Output the (x, y) coordinate of the center of the cell containing the given text.  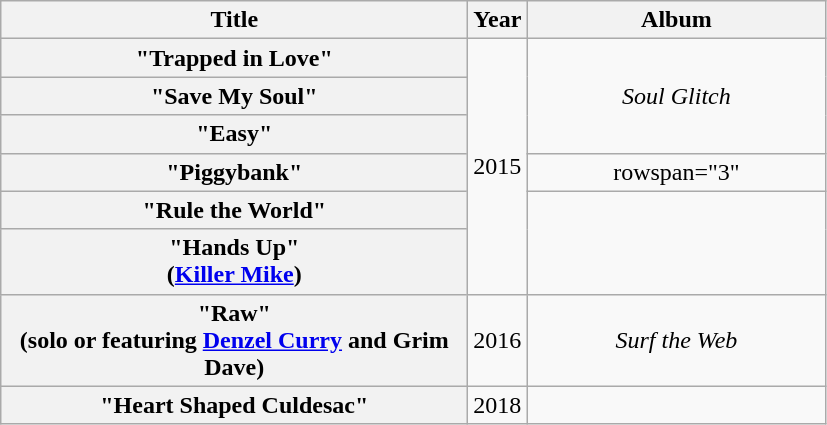
Soul Glitch (676, 96)
Album (676, 20)
"Heart Shaped Culdesac" (234, 405)
"Save My Soul" (234, 96)
Year (498, 20)
Title (234, 20)
2015 (498, 166)
2016 (498, 340)
"Trapped in Love" (234, 58)
Surf the Web (676, 340)
2018 (498, 405)
"Rule the World" (234, 210)
"Hands Up"(Killer Mike) (234, 262)
rowspan="3" (676, 172)
"Piggybank" (234, 172)
"Easy" (234, 134)
"Raw"(solo or featuring Denzel Curry and Grim Dave) (234, 340)
